Output the [x, y] coordinate of the center of the cell containing the given text.  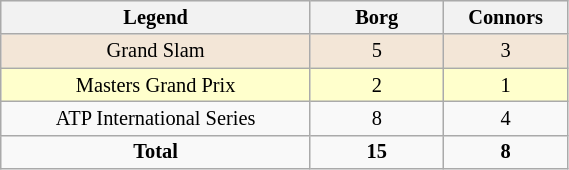
Borg [376, 17]
Connors [506, 17]
5 [376, 51]
2 [376, 85]
ATP International Series [156, 118]
15 [376, 152]
3 [506, 51]
Masters Grand Prix [156, 85]
Grand Slam [156, 51]
1 [506, 85]
Legend [156, 17]
4 [506, 118]
Total [156, 152]
